Detect which cell encompasses the target text, then output its [x, y] center coordinate. 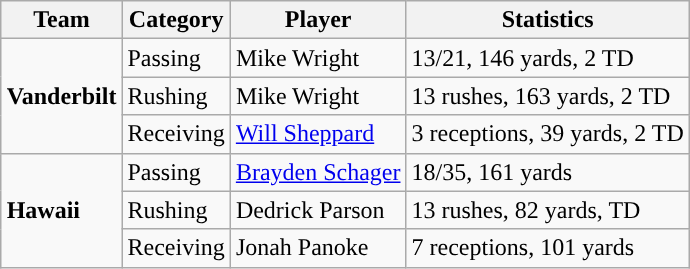
3 receptions, 39 yards, 2 TD [548, 134]
13/21, 146 yards, 2 TD [548, 58]
Team [62, 20]
18/35, 161 yards [548, 172]
Statistics [548, 20]
Hawaii [62, 210]
Jonah Panoke [318, 248]
Dedrick Parson [318, 210]
13 rushes, 163 yards, 2 TD [548, 96]
Brayden Schager [318, 172]
7 receptions, 101 yards [548, 248]
Will Sheppard [318, 134]
Category [176, 20]
13 rushes, 82 yards, TD [548, 210]
Vanderbilt [62, 96]
Player [318, 20]
